Extract the [X, Y] coordinate from the center of the cell holding the provided text.  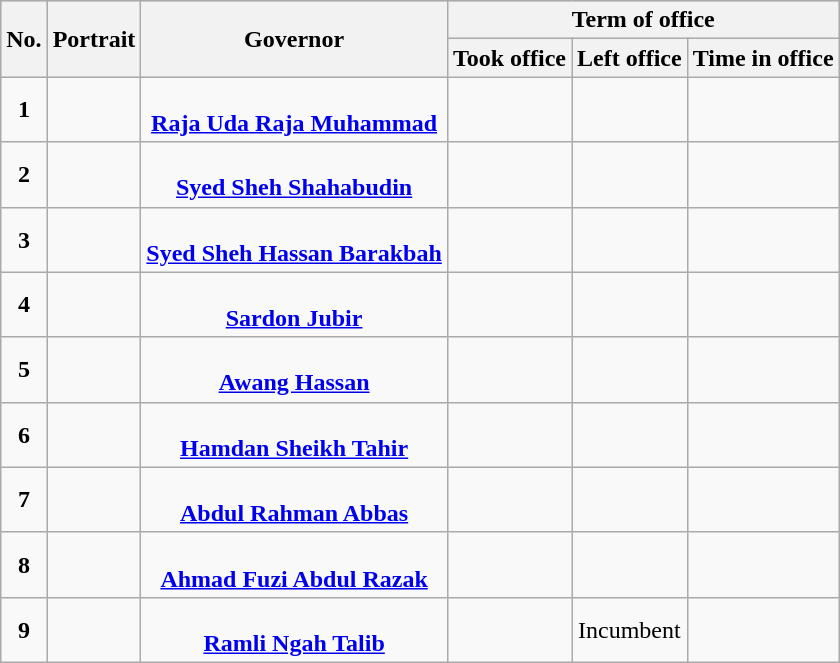
Syed Sheh Shahabudin [294, 174]
4 [24, 304]
7 [24, 500]
Portrait [94, 39]
5 [24, 370]
Term of office [643, 20]
Syed Sheh Hassan Barakbah [294, 240]
Incumbent [630, 630]
Ahmad Fuzi Abdul Razak [294, 564]
1 [24, 110]
No. [24, 39]
Governor [294, 39]
Sardon Jubir [294, 304]
Ramli Ngah Talib [294, 630]
Awang Hassan [294, 370]
Raja Uda Raja Muhammad [294, 110]
Time in office [763, 58]
3 [24, 240]
2 [24, 174]
Hamdan Sheikh Tahir [294, 434]
9 [24, 630]
Abdul Rahman Abbas [294, 500]
Took office [509, 58]
6 [24, 434]
8 [24, 564]
Left office [630, 58]
